Capture the cell that displays the provided text and extract its (x, y) central coordinate. 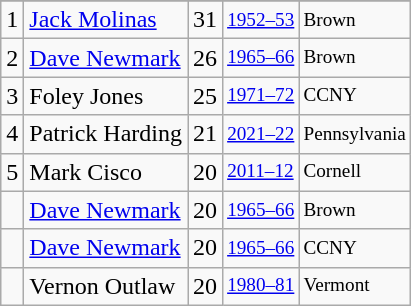
Vermont (355, 286)
3 (12, 96)
Pennsylvania (355, 134)
1971–72 (261, 96)
1980–81 (261, 286)
21 (206, 134)
26 (206, 58)
Cornell (355, 172)
Patrick Harding (106, 134)
1952–53 (261, 20)
Vernon Outlaw (106, 286)
31 (206, 20)
25 (206, 96)
5 (12, 172)
Foley Jones (106, 96)
Mark Cisco (106, 172)
2 (12, 58)
1 (12, 20)
Jack Molinas (106, 20)
2021–22 (261, 134)
4 (12, 134)
2011–12 (261, 172)
